Provide the (x, y) coordinate of the cell's center where the given text is located.  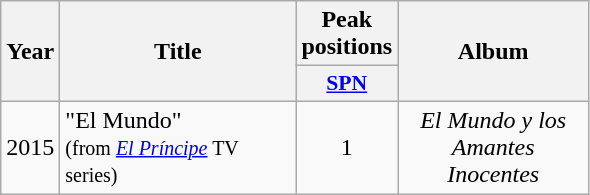
Year (30, 52)
SPN (347, 84)
"El Mundo" (from El Príncipe TV series) (178, 147)
Album (494, 52)
2015 (30, 147)
El Mundo y los Amantes Inocentes (494, 147)
1 (347, 147)
Title (178, 52)
Peak positions (347, 34)
